For the text-containing cell, return its midpoint in (X, Y) coordinate format. 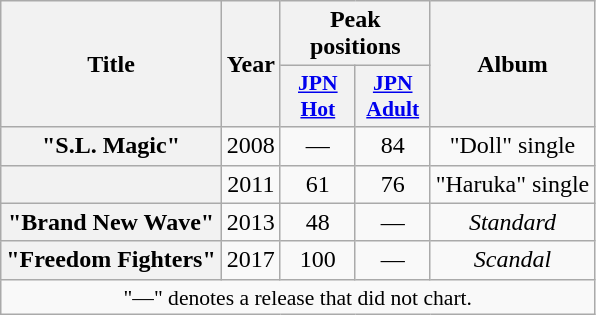
"Haruka" single (512, 184)
Album (512, 64)
"—" denotes a release that did not chart. (298, 297)
"Doll" single (512, 146)
Title (112, 64)
"Brand New Wave" (112, 222)
2011 (250, 184)
61 (318, 184)
Scandal (512, 260)
84 (392, 146)
76 (392, 184)
"Freedom Fighters" (112, 260)
"S.L. Magic" (112, 146)
2008 (250, 146)
Peakpositions (355, 34)
2017 (250, 260)
Year (250, 64)
48 (318, 222)
JPN Adult (392, 96)
Standard (512, 222)
JPN Hot (318, 96)
100 (318, 260)
2013 (250, 222)
